Provide the (X, Y) coordinate of the cell's center where the given text is located.  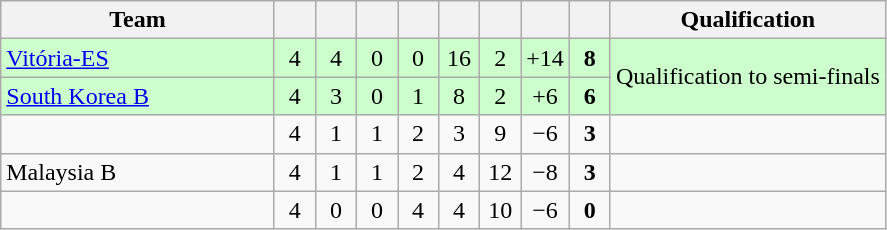
6 (590, 96)
9 (500, 134)
12 (500, 172)
16 (460, 58)
Vitória-ES (138, 58)
−8 (546, 172)
Malaysia B (138, 172)
+14 (546, 58)
10 (500, 210)
Qualification (748, 20)
+6 (546, 96)
Qualification to semi-finals (748, 77)
Team (138, 20)
South Korea B (138, 96)
